Capture the cell that displays the provided text and extract its (x, y) central coordinate. 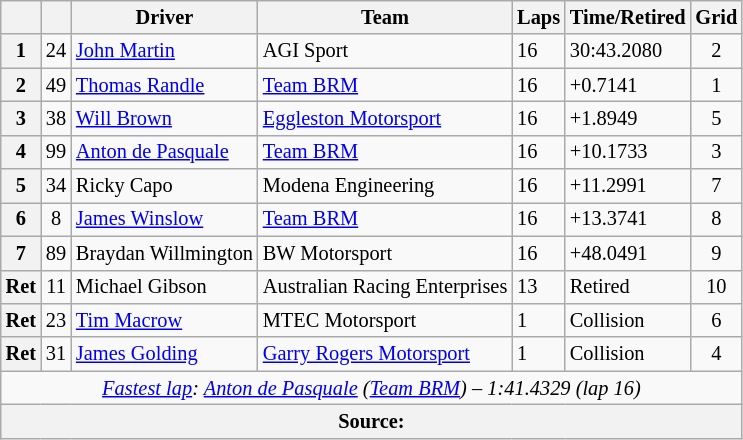
49 (56, 85)
24 (56, 51)
Driver (164, 17)
Laps (538, 17)
Braydan Willmington (164, 253)
Source: (372, 421)
+13.3741 (628, 219)
Will Brown (164, 118)
Ricky Capo (164, 186)
James Golding (164, 354)
Michael Gibson (164, 287)
31 (56, 354)
James Winslow (164, 219)
13 (538, 287)
89 (56, 253)
9 (717, 253)
John Martin (164, 51)
Grid (717, 17)
Eggleston Motorsport (385, 118)
+0.7141 (628, 85)
Australian Racing Enterprises (385, 287)
+10.1733 (628, 152)
Retired (628, 287)
23 (56, 320)
Tim Macrow (164, 320)
Thomas Randle (164, 85)
Garry Rogers Motorsport (385, 354)
10 (717, 287)
30:43.2080 (628, 51)
+1.8949 (628, 118)
+11.2991 (628, 186)
Anton de Pasquale (164, 152)
Team (385, 17)
MTEC Motorsport (385, 320)
BW Motorsport (385, 253)
AGI Sport (385, 51)
34 (56, 186)
+48.0491 (628, 253)
11 (56, 287)
38 (56, 118)
Fastest lap: Anton de Pasquale (Team BRM) – 1:41.4329 (lap 16) (372, 388)
99 (56, 152)
Modena Engineering (385, 186)
Time/Retired (628, 17)
